Return (X, Y) of the center of cell containing provided text 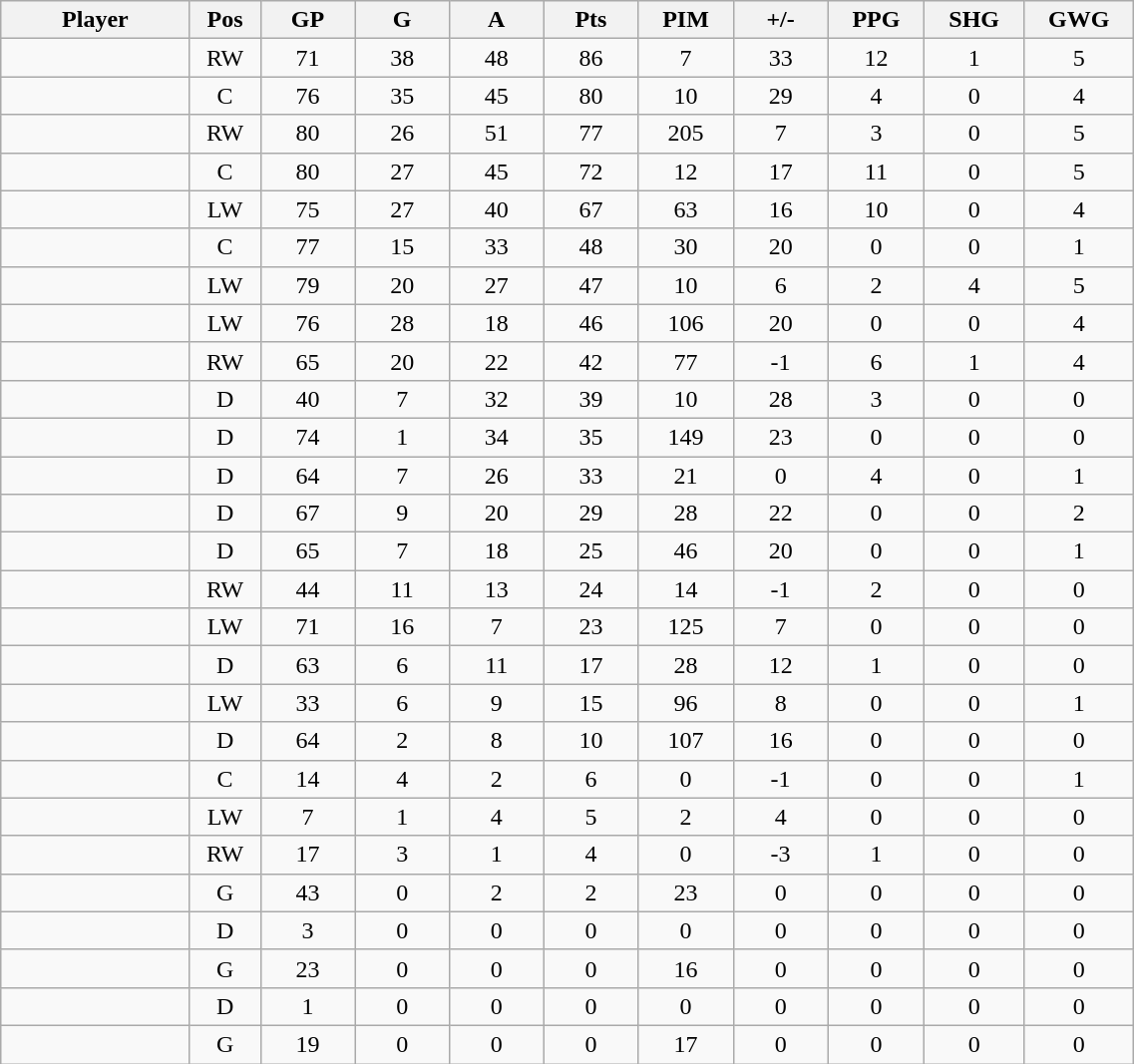
30 (686, 247)
GP (307, 20)
75 (307, 209)
25 (590, 551)
13 (497, 589)
86 (590, 58)
44 (307, 589)
PIM (686, 20)
Pos (225, 20)
149 (686, 437)
19 (307, 1044)
-3 (780, 855)
PPG (876, 20)
GWG (1078, 20)
96 (686, 703)
Player (96, 20)
24 (590, 589)
79 (307, 285)
74 (307, 437)
125 (686, 627)
72 (590, 172)
A (497, 20)
205 (686, 134)
Pts (590, 20)
+/- (780, 20)
SHG (974, 20)
34 (497, 437)
43 (307, 892)
39 (590, 399)
51 (497, 134)
47 (590, 285)
21 (686, 476)
32 (497, 399)
38 (403, 58)
42 (590, 361)
106 (686, 323)
107 (686, 741)
